Pinpoint the cell where the given text exists, returning its (x, y) midpoint coordinate. 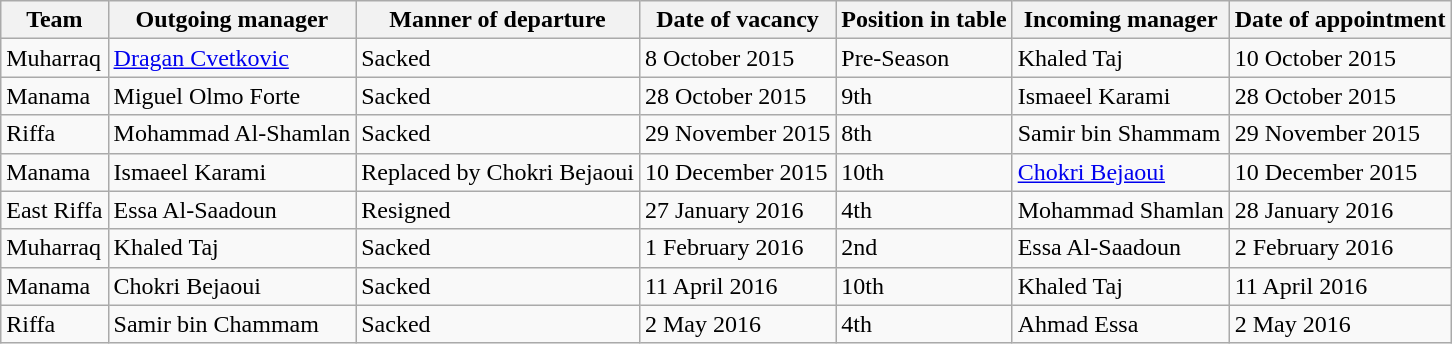
Incoming manager (1120, 20)
Outgoing manager (232, 20)
Date of vacancy (737, 20)
8th (924, 134)
Date of appointment (1340, 20)
East Riffa (54, 210)
2nd (924, 248)
Mohammad Shamlan (1120, 210)
Mohammad Al-Shamlan (232, 134)
10 October 2015 (1340, 58)
Position in table (924, 20)
9th (924, 96)
Samir bin Shammam (1120, 134)
Samir bin Chammam (232, 324)
Replaced by Chokri Bejaoui (498, 172)
Ahmad Essa (1120, 324)
Miguel Olmo Forte (232, 96)
Team (54, 20)
Dragan Cvetkovic (232, 58)
1 February 2016 (737, 248)
2 February 2016 (1340, 248)
8 October 2015 (737, 58)
28 January 2016 (1340, 210)
Resigned (498, 210)
27 January 2016 (737, 210)
Manner of departure (498, 20)
Pre-Season (924, 58)
